Scan for the cell matching the given text and deliver its (X, Y) coordinate at center. 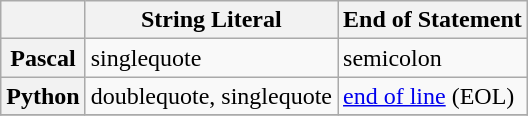
end of line (EOL) (433, 96)
doublequote, singlequote (211, 96)
semicolon (433, 58)
Pascal (43, 58)
String Literal (211, 20)
Python (43, 96)
End of Statement (433, 20)
singlequote (211, 58)
